Capture the cell that displays the provided text and extract its (X, Y) central coordinate. 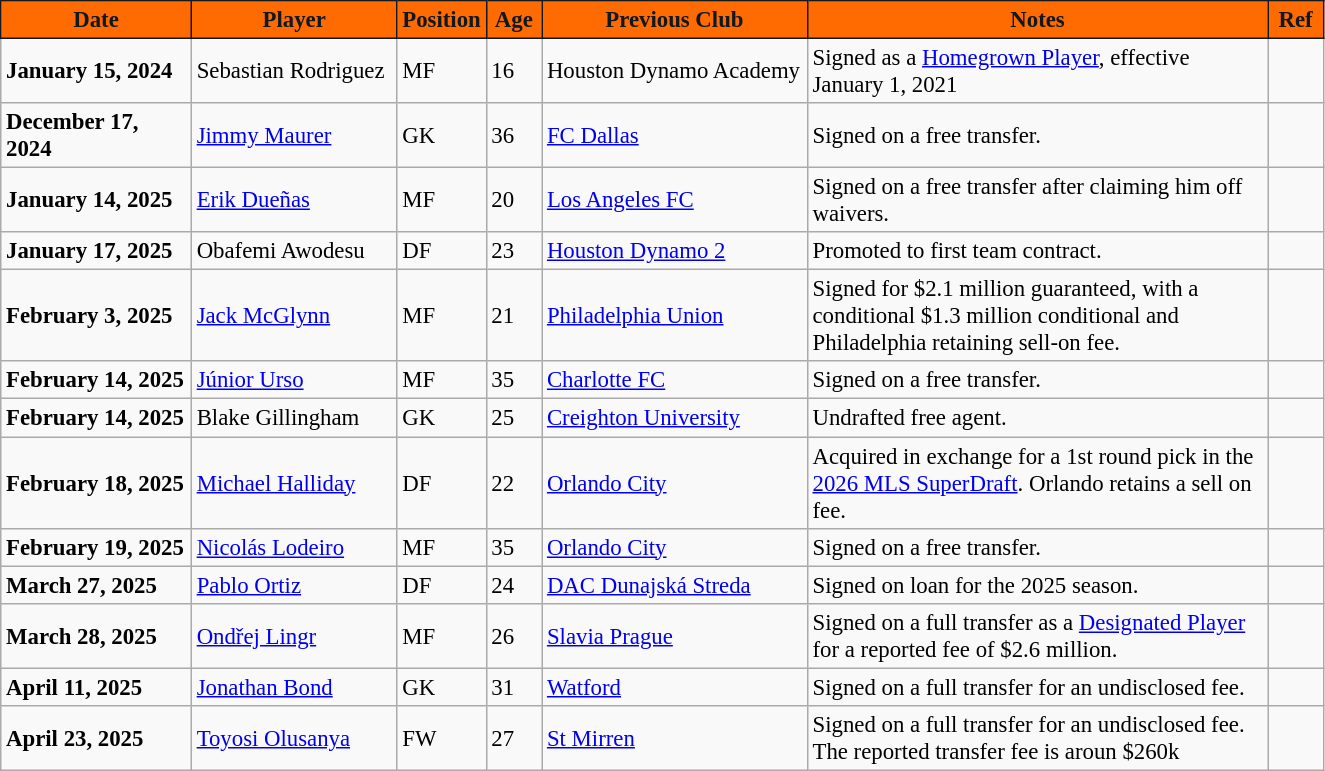
Date (96, 20)
24 (514, 585)
Signed on a full transfer for an undisclosed fee. (1038, 687)
Signed on a full transfer as a Designated Player for a reported fee of $2.6 million. (1038, 636)
22 (514, 483)
20 (514, 200)
Jack McGlynn (294, 316)
Signed on a full transfer for an undisclosed fee. The reported transfer fee is aroun $260k (1038, 738)
January 14, 2025 (96, 200)
February 19, 2025 (96, 547)
Signed on a free transfer after claiming him off waivers. (1038, 200)
Ref (1296, 20)
Philadelphia Union (675, 316)
Ondřej Lingr (294, 636)
Signed on loan for the 2025 season. (1038, 585)
16 (514, 72)
March 28, 2025 (96, 636)
Houston Dynamo 2 (675, 251)
Watford (675, 687)
Pablo Ortiz (294, 585)
Previous Club (675, 20)
Age (514, 20)
Promoted to first team contract. (1038, 251)
Notes (1038, 20)
Blake Gillingham (294, 418)
Erik Dueñas (294, 200)
Undrafted free agent. (1038, 418)
21 (514, 316)
36 (514, 136)
25 (514, 418)
Michael Halliday (294, 483)
February 3, 2025 (96, 316)
Nicolás Lodeiro (294, 547)
Slavia Prague (675, 636)
Jimmy Maurer (294, 136)
Jonathan Bond (294, 687)
Houston Dynamo Academy (675, 72)
FC Dallas (675, 136)
January 17, 2025 (96, 251)
Júnior Urso (294, 381)
Acquired in exchange for a 1st round pick in the 2026 MLS SuperDraft. Orlando retains a sell on fee. (1038, 483)
December 17, 2024 (96, 136)
April 11, 2025 (96, 687)
26 (514, 636)
February 18, 2025 (96, 483)
Position (442, 20)
Charlotte FC (675, 381)
Los Angeles FC (675, 200)
FW (442, 738)
March 27, 2025 (96, 585)
Creighton University (675, 418)
Signed for $2.1 million guaranteed, with a conditional $1.3 million conditional and Philadelphia retaining sell-on fee. (1038, 316)
Signed as a Homegrown Player, effective January 1, 2021 (1038, 72)
St Mirren (675, 738)
Sebastian Rodriguez (294, 72)
Obafemi Awodesu (294, 251)
Toyosi Olusanya (294, 738)
31 (514, 687)
DAC Dunajská Streda (675, 585)
27 (514, 738)
January 15, 2024 (96, 72)
Player (294, 20)
23 (514, 251)
April 23, 2025 (96, 738)
